Determine the (x, y) coordinate at the center of the cell enclosing the given text.  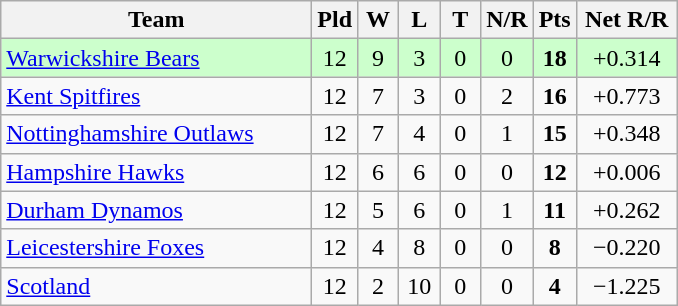
+0.262 (626, 210)
16 (554, 96)
−0.220 (626, 248)
Durham Dynamos (156, 210)
Hampshire Hawks (156, 172)
+0.773 (626, 96)
W (378, 20)
15 (554, 134)
10 (420, 286)
Nottinghamshire Outlaws (156, 134)
+0.348 (626, 134)
T (460, 20)
L (420, 20)
Net R/R (626, 20)
+0.006 (626, 172)
Leicestershire Foxes (156, 248)
18 (554, 58)
+0.314 (626, 58)
5 (378, 210)
Pld (335, 20)
Kent Spitfires (156, 96)
−1.225 (626, 286)
Pts (554, 20)
N/R (507, 20)
Team (156, 20)
9 (378, 58)
Warwickshire Bears (156, 58)
Scotland (156, 286)
11 (554, 210)
